Output the (x, y) coordinate of the center of the cell containing the given text.  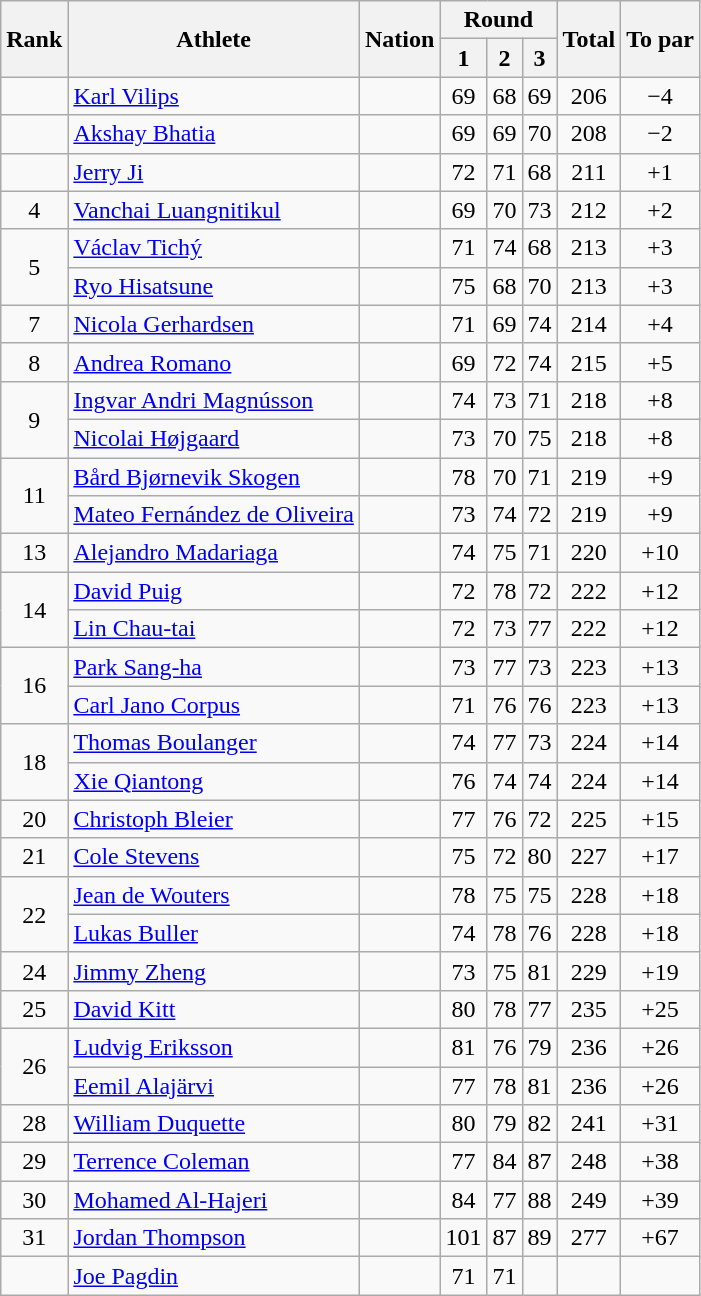
Jimmy Zheng (214, 971)
20 (34, 819)
Park Sang-ha (214, 667)
24 (34, 971)
+25 (660, 1009)
Jerry Ji (214, 172)
Thomas Boulanger (214, 743)
Andrea Romano (214, 362)
David Puig (214, 591)
Lin Chau-tai (214, 629)
Nicolai Højgaard (214, 438)
Total (589, 39)
225 (589, 819)
Václav Tichý (214, 248)
215 (589, 362)
Xie Qiantong (214, 781)
25 (34, 1009)
Karl Vilips (214, 96)
5 (34, 267)
8 (34, 362)
18 (34, 762)
Jordan Thompson (214, 1238)
227 (589, 857)
2 (504, 58)
Joe Pagdin (214, 1276)
88 (540, 1200)
+19 (660, 971)
229 (589, 971)
Mateo Fernández de Oliveira (214, 515)
3 (540, 58)
7 (34, 324)
4 (34, 210)
+4 (660, 324)
89 (540, 1238)
248 (589, 1162)
101 (464, 1238)
Cole Stevens (214, 857)
+5 (660, 362)
208 (589, 134)
14 (34, 610)
Ryo Hisatsune (214, 286)
277 (589, 1238)
William Duquette (214, 1124)
+15 (660, 819)
235 (589, 1009)
31 (34, 1238)
−4 (660, 96)
Ludvig Eriksson (214, 1047)
Christoph Bleier (214, 819)
82 (540, 1124)
Vanchai Luangnitikul (214, 210)
Ingvar Andri Magnússon (214, 400)
+10 (660, 553)
+38 (660, 1162)
21 (34, 857)
−2 (660, 134)
Bård Bjørnevik Skogen (214, 477)
28 (34, 1124)
30 (34, 1200)
11 (34, 496)
Nicola Gerhardsen (214, 324)
+1 (660, 172)
+31 (660, 1124)
29 (34, 1162)
Jean de Wouters (214, 895)
+67 (660, 1238)
26 (34, 1066)
Terrence Coleman (214, 1162)
Alejandro Madariaga (214, 553)
+39 (660, 1200)
Athlete (214, 39)
16 (34, 686)
22 (34, 914)
+17 (660, 857)
241 (589, 1124)
Mohamed Al-Hajeri (214, 1200)
To par (660, 39)
206 (589, 96)
249 (589, 1200)
214 (589, 324)
13 (34, 553)
Nation (399, 39)
+2 (660, 210)
212 (589, 210)
1 (464, 58)
Round (498, 20)
220 (589, 553)
Carl Jano Corpus (214, 705)
211 (589, 172)
David Kitt (214, 1009)
Lukas Buller (214, 933)
Akshay Bhatia (214, 134)
Rank (34, 39)
9 (34, 419)
Eemil Alajärvi (214, 1085)
